Provide the [x, y] coordinate of the cell's center where the given text is located.  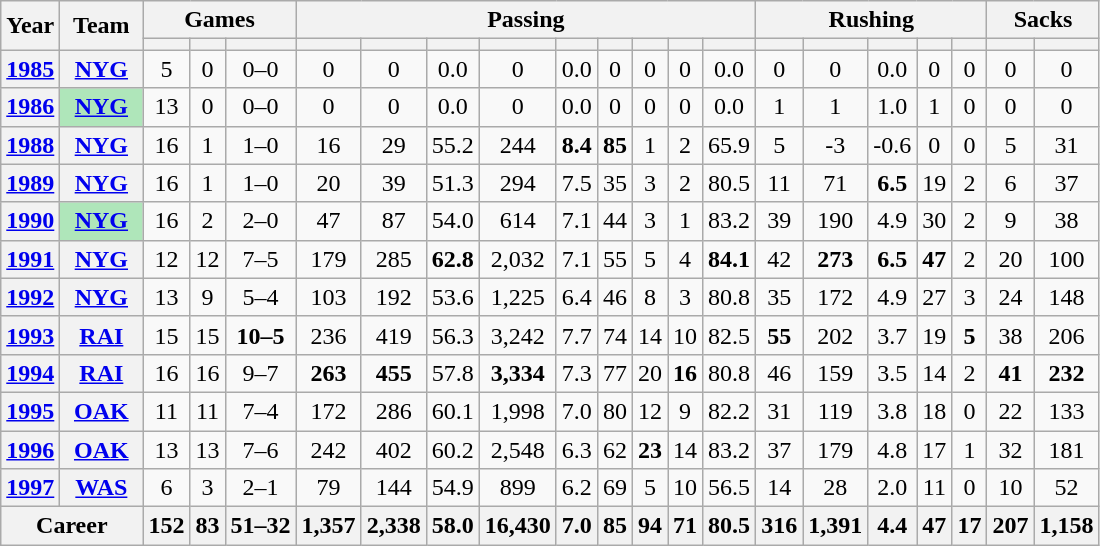
57.8 [452, 373]
6.2 [576, 488]
Games [220, 20]
44 [614, 221]
899 [518, 488]
94 [650, 526]
4.4 [892, 526]
455 [394, 373]
7.7 [576, 335]
402 [394, 449]
103 [328, 297]
41 [1010, 373]
56.5 [730, 488]
285 [394, 259]
1,391 [836, 526]
74 [614, 335]
133 [1066, 411]
18 [934, 411]
82.2 [730, 411]
244 [518, 145]
69 [614, 488]
3,242 [518, 335]
23 [650, 449]
51–32 [260, 526]
144 [394, 488]
65.9 [730, 145]
1,998 [518, 411]
2,338 [394, 526]
1997 [30, 488]
1991 [30, 259]
100 [1066, 259]
WAS [102, 488]
56.3 [452, 335]
148 [1066, 297]
1,158 [1066, 526]
7.5 [576, 183]
4.8 [892, 449]
51.3 [452, 183]
16,430 [518, 526]
1995 [30, 411]
273 [836, 259]
2–0 [260, 221]
55.2 [452, 145]
7–6 [260, 449]
4 [686, 259]
54.9 [452, 488]
316 [780, 526]
232 [1066, 373]
30 [934, 221]
60.1 [452, 411]
79 [328, 488]
7–5 [260, 259]
286 [394, 411]
-3 [836, 145]
419 [394, 335]
62 [614, 449]
8 [650, 297]
2–1 [260, 488]
Sacks [1043, 20]
42 [780, 259]
159 [836, 373]
Team [102, 26]
190 [836, 221]
207 [1010, 526]
53.6 [452, 297]
29 [394, 145]
54.0 [452, 221]
5–4 [260, 297]
3.5 [892, 373]
60.2 [452, 449]
7–4 [260, 411]
52 [1066, 488]
-0.6 [892, 145]
3,334 [518, 373]
2,548 [518, 449]
2,032 [518, 259]
242 [328, 449]
82.5 [730, 335]
192 [394, 297]
181 [1066, 449]
119 [836, 411]
83 [208, 526]
6.3 [576, 449]
614 [518, 221]
1,225 [518, 297]
27 [934, 297]
294 [518, 183]
87 [394, 221]
1,357 [328, 526]
9–7 [260, 373]
10–5 [260, 335]
236 [328, 335]
1988 [30, 145]
202 [836, 335]
2.0 [892, 488]
7.3 [576, 373]
80 [614, 411]
22 [1010, 411]
1996 [30, 449]
84.1 [730, 259]
24 [1010, 297]
1989 [30, 183]
206 [1066, 335]
28 [836, 488]
62.8 [452, 259]
Career [72, 526]
77 [614, 373]
3.7 [892, 335]
1993 [30, 335]
Year [30, 26]
1994 [30, 373]
263 [328, 373]
1990 [30, 221]
Passing [526, 20]
1992 [30, 297]
1985 [30, 69]
8.4 [576, 145]
Rushing [872, 20]
1.0 [892, 107]
3.8 [892, 411]
32 [1010, 449]
1986 [30, 107]
6.4 [576, 297]
152 [166, 526]
58.0 [452, 526]
